Return the [x, y] coordinate for the center point of the cell that contains the specified text.  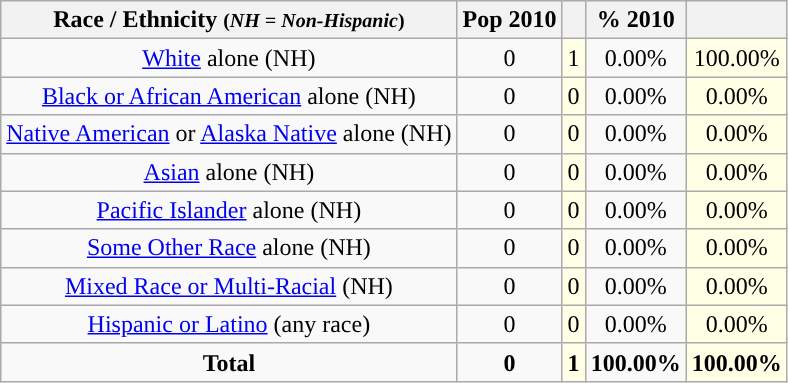
Asian alone (NH) [229, 172]
Race / Ethnicity (NH = Non-Hispanic) [229, 20]
White alone (NH) [229, 58]
Mixed Race or Multi-Racial (NH) [229, 286]
Black or African American alone (NH) [229, 96]
Pop 2010 [510, 20]
Pacific Islander alone (NH) [229, 210]
Some Other Race alone (NH) [229, 248]
% 2010 [636, 20]
Hispanic or Latino (any race) [229, 324]
Native American or Alaska Native alone (NH) [229, 134]
Total [229, 362]
